For the text-containing cell, return its midpoint in [x, y] coordinate format. 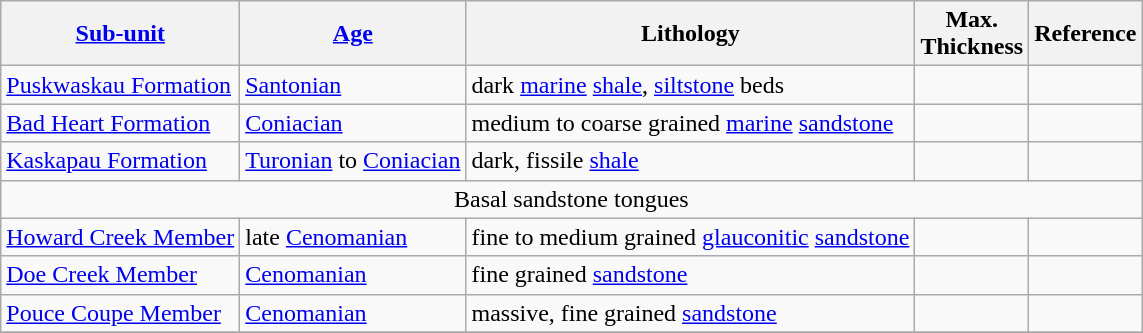
Basal sandstone tongues [572, 199]
Coniacian [353, 123]
Lithology [690, 34]
Kaskapau Formation [120, 161]
medium to coarse grained marine sandstone [690, 123]
Sub-unit [120, 34]
massive, fine grained sandstone [690, 313]
dark marine shale, siltstone beds [690, 85]
fine grained sandstone [690, 275]
Doe Creek Member [120, 275]
Bad Heart Formation [120, 123]
late Cenomanian [353, 237]
Reference [1086, 34]
Age [353, 34]
Howard Creek Member [120, 237]
Puskwaskau Formation [120, 85]
Turonian to Coniacian [353, 161]
dark, fissile shale [690, 161]
Max.Thickness [972, 34]
Santonian [353, 85]
Pouce Coupe Member [120, 313]
fine to medium grained glauconitic sandstone [690, 237]
